Identify which cell holds the provided text, then report its (x, y) central coordinate. 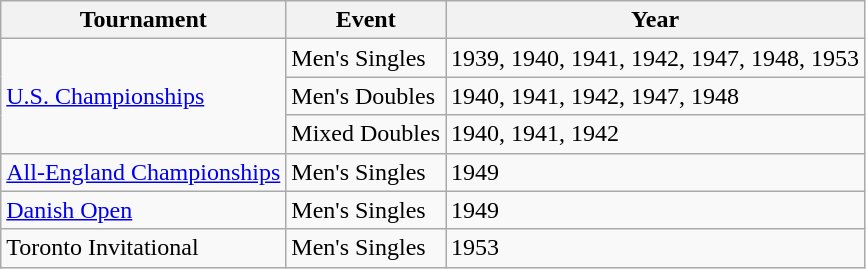
Event (366, 20)
Mixed Doubles (366, 134)
1939, 1940, 1941, 1942, 1947, 1948, 1953 (656, 58)
1953 (656, 248)
Tournament (144, 20)
Toronto Invitational (144, 248)
Year (656, 20)
1940, 1941, 1942 (656, 134)
1940, 1941, 1942, 1947, 1948 (656, 96)
Danish Open (144, 210)
U.S. Championships (144, 96)
Men's Doubles (366, 96)
All-England Championships (144, 172)
